Pinpoint the cell where the given text exists, returning its [X, Y] midpoint coordinate. 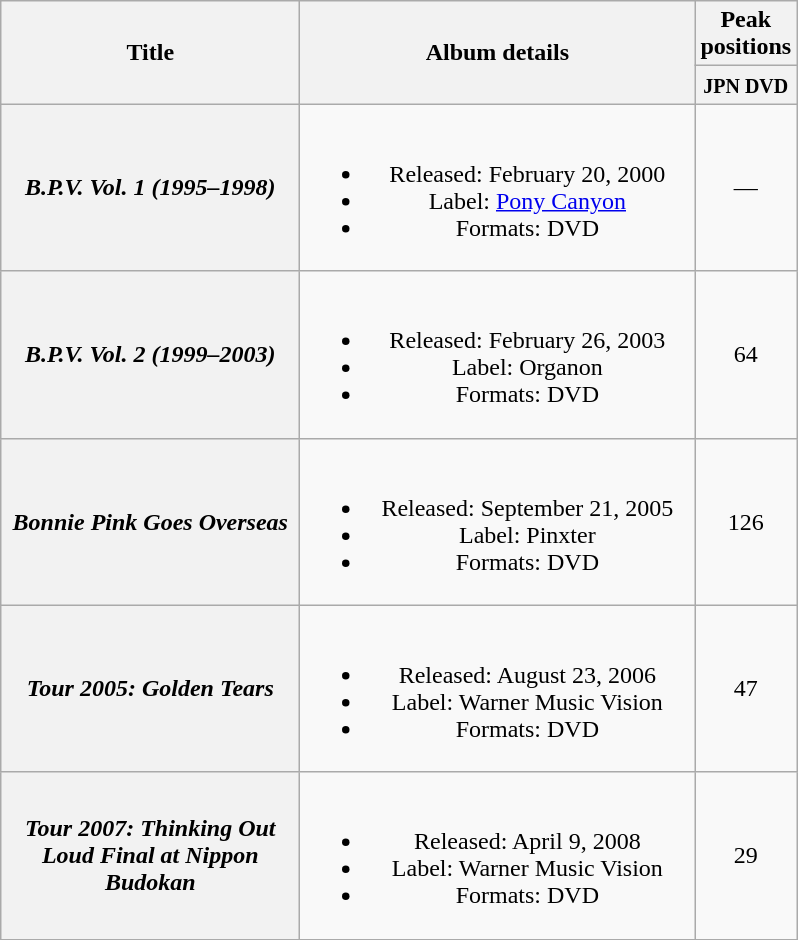
Released: February 20, 2000 Label: Pony CanyonFormats: DVD [498, 188]
— [746, 188]
64 [746, 354]
Bonnie Pink Goes Overseas [150, 522]
Album details [498, 52]
Tour 2007: Thinking Out Loud Final at Nippon Budokan [150, 856]
Peak positions [746, 34]
Title [150, 52]
Released: April 9, 2008 Label: Warner Music VisionFormats: DVD [498, 856]
29 [746, 856]
47 [746, 688]
126 [746, 522]
Released: September 21, 2005 Label: PinxterFormats: DVD [498, 522]
Released: August 23, 2006 Label: Warner Music VisionFormats: DVD [498, 688]
B.P.V. Vol. 1 (1995–1998) [150, 188]
Released: February 26, 2003 Label: OrganonFormats: DVD [498, 354]
Tour 2005: Golden Tears [150, 688]
JPN DVD [746, 85]
B.P.V. Vol. 2 (1999–2003) [150, 354]
